Output the (X, Y) coordinate of the center of the cell containing the given text.  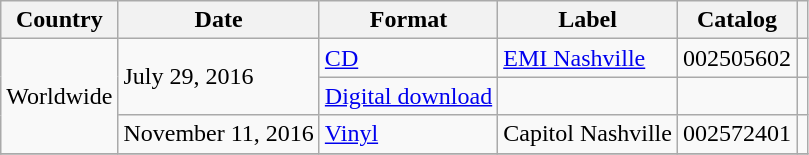
November 11, 2016 (218, 134)
EMI Nashville (588, 58)
Digital download (408, 96)
Vinyl (408, 134)
Label (588, 20)
Worldwide (60, 96)
CD (408, 58)
Country (60, 20)
Date (218, 20)
002572401 (736, 134)
Catalog (736, 20)
Format (408, 20)
Capitol Nashville (588, 134)
July 29, 2016 (218, 77)
002505602 (736, 58)
